Scan for the cell matching the given text and deliver its [X, Y] coordinate at center. 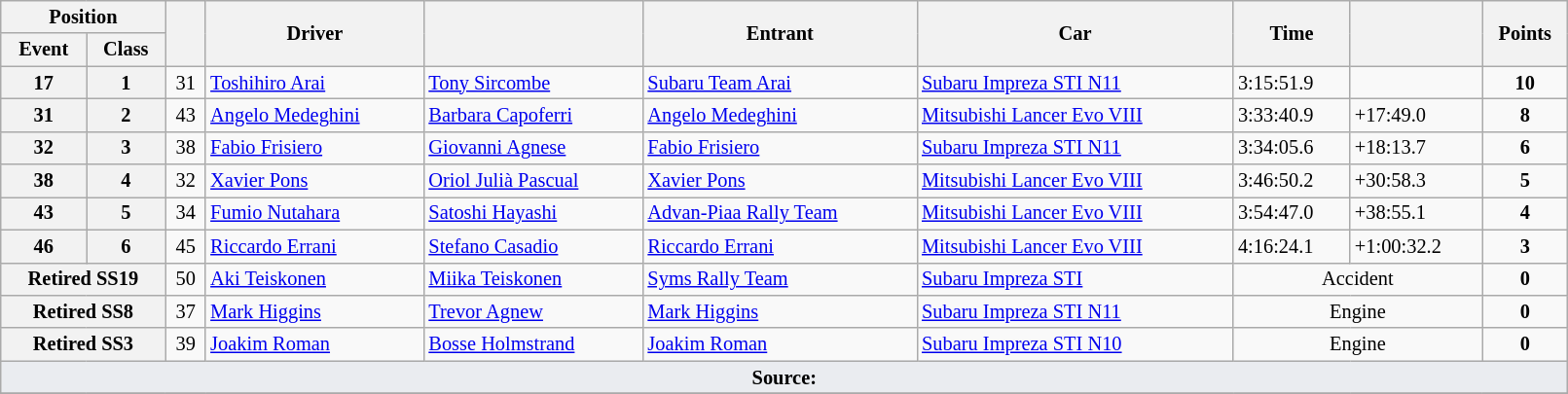
50 [185, 279]
+18:13.7 [1416, 148]
Miika Teiskonen [533, 279]
4:16:24.1 [1292, 246]
Class [127, 50]
2 [127, 115]
Retired SS8 [84, 311]
Entrant [781, 33]
3:54:47.0 [1292, 213]
46 [44, 246]
Car [1075, 33]
Advan-Piaa Rally Team [781, 213]
Source: [784, 377]
Subaru Team Arai [781, 83]
Oriol Julià Pascual [533, 181]
+38:55.1 [1416, 213]
Subaru Impreza STI N10 [1075, 344]
Retired SS3 [84, 344]
+30:58.3 [1416, 181]
3:46:50.2 [1292, 181]
17 [44, 83]
34 [185, 213]
Syms Rally Team [781, 279]
Points [1525, 33]
Subaru Impreza STI [1075, 279]
Giovanni Agnese [533, 148]
10 [1525, 83]
Trevor Agnew [533, 311]
3:34:05.6 [1292, 148]
37 [185, 311]
Toshihiro Arai [314, 83]
Position [84, 17]
Retired SS19 [84, 279]
Fumio Nutahara [314, 213]
3:33:40.9 [1292, 115]
3:15:51.9 [1292, 83]
39 [185, 344]
Event [44, 50]
+1:00:32.2 [1416, 246]
Aki Teiskonen [314, 279]
Satoshi Hayashi [533, 213]
Stefano Casadio [533, 246]
Tony Sircombe [533, 83]
1 [127, 83]
+17:49.0 [1416, 115]
Accident [1358, 279]
Driver [314, 33]
Barbara Capoferri [533, 115]
8 [1525, 115]
Bosse Holmstrand [533, 344]
45 [185, 246]
Time [1292, 33]
